From the cell containing the given text, extract its center point as (X, Y) coordinate. 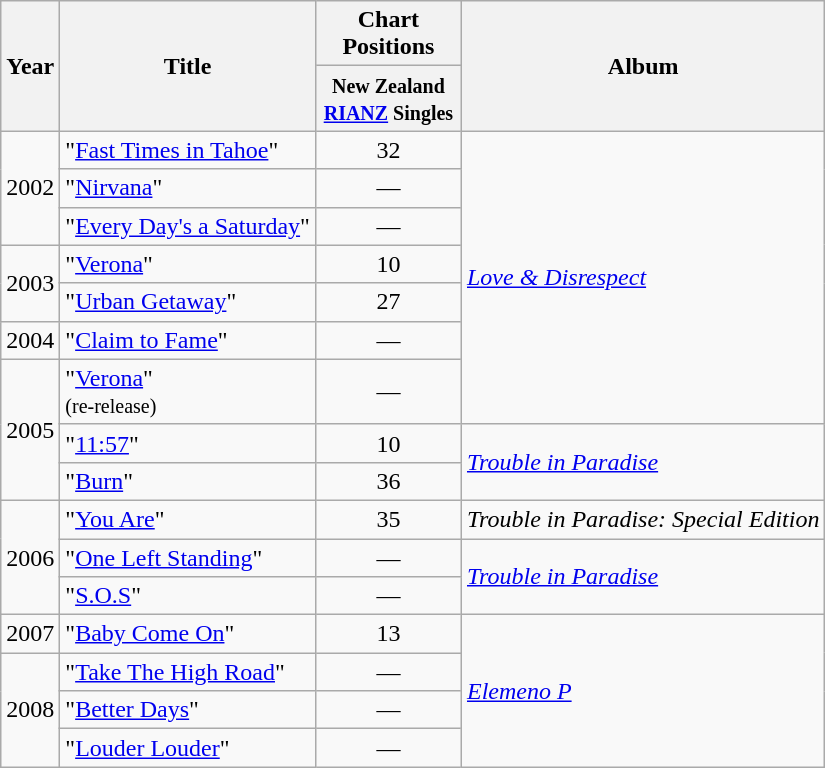
2008 (30, 710)
27 (388, 302)
"S.O.S" (188, 596)
2002 (30, 188)
2005 (30, 430)
2007 (30, 634)
36 (388, 481)
"11:57" (188, 443)
Year (30, 66)
2004 (30, 340)
"Better Days" (188, 710)
2003 (30, 283)
Chart Positions (388, 34)
"Fast Times in Tahoe" (188, 150)
2006 (30, 557)
"You Are" (188, 519)
35 (388, 519)
Album (642, 66)
"Verona" (188, 264)
"Nirvana" (188, 188)
"Burn" (188, 481)
"Claim to Fame" (188, 340)
"One Left Standing" (188, 557)
"Baby Come On" (188, 634)
Elemeno P (642, 691)
"Every Day's a Saturday" (188, 226)
"Verona"(re-release) (188, 392)
Love & Disrespect (642, 278)
"Urban Getaway" (188, 302)
32 (388, 150)
13 (388, 634)
"Louder Louder" (188, 748)
"Take The High Road" (188, 672)
Title (188, 66)
Trouble in Paradise: Special Edition (642, 519)
New Zealand RIANZ Singles (388, 98)
